Provide the [x, y] coordinate of the cell's center where the given text is located.  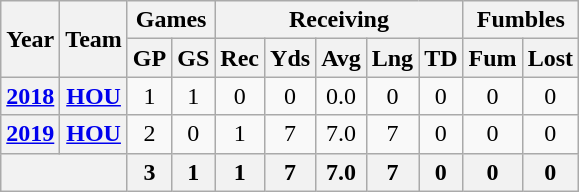
0.0 [342, 96]
TD [441, 58]
Year [30, 39]
2019 [30, 134]
Fumbles [520, 20]
Rec [240, 58]
GS [194, 58]
Avg [342, 58]
Lng [392, 58]
2018 [30, 96]
Yds [290, 58]
3 [149, 172]
GP [149, 58]
Receiving [339, 20]
Fum [492, 58]
2 [149, 134]
Games [170, 20]
Team [94, 39]
Lost [550, 58]
